From the cell containing the given text, extract its center point as (x, y) coordinate. 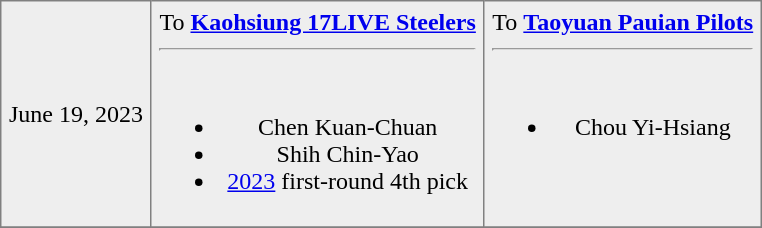
June 19, 2023 (76, 114)
To Kaohsiung 17LIVE SteelersChen Kuan-ChuanShih Chin-Yao2023 first-round 4th pick (318, 114)
To Taoyuan Pauian PilotsChou Yi-Hsiang (622, 114)
